Pinpoint the cell where the given text exists, returning its [X, Y] midpoint coordinate. 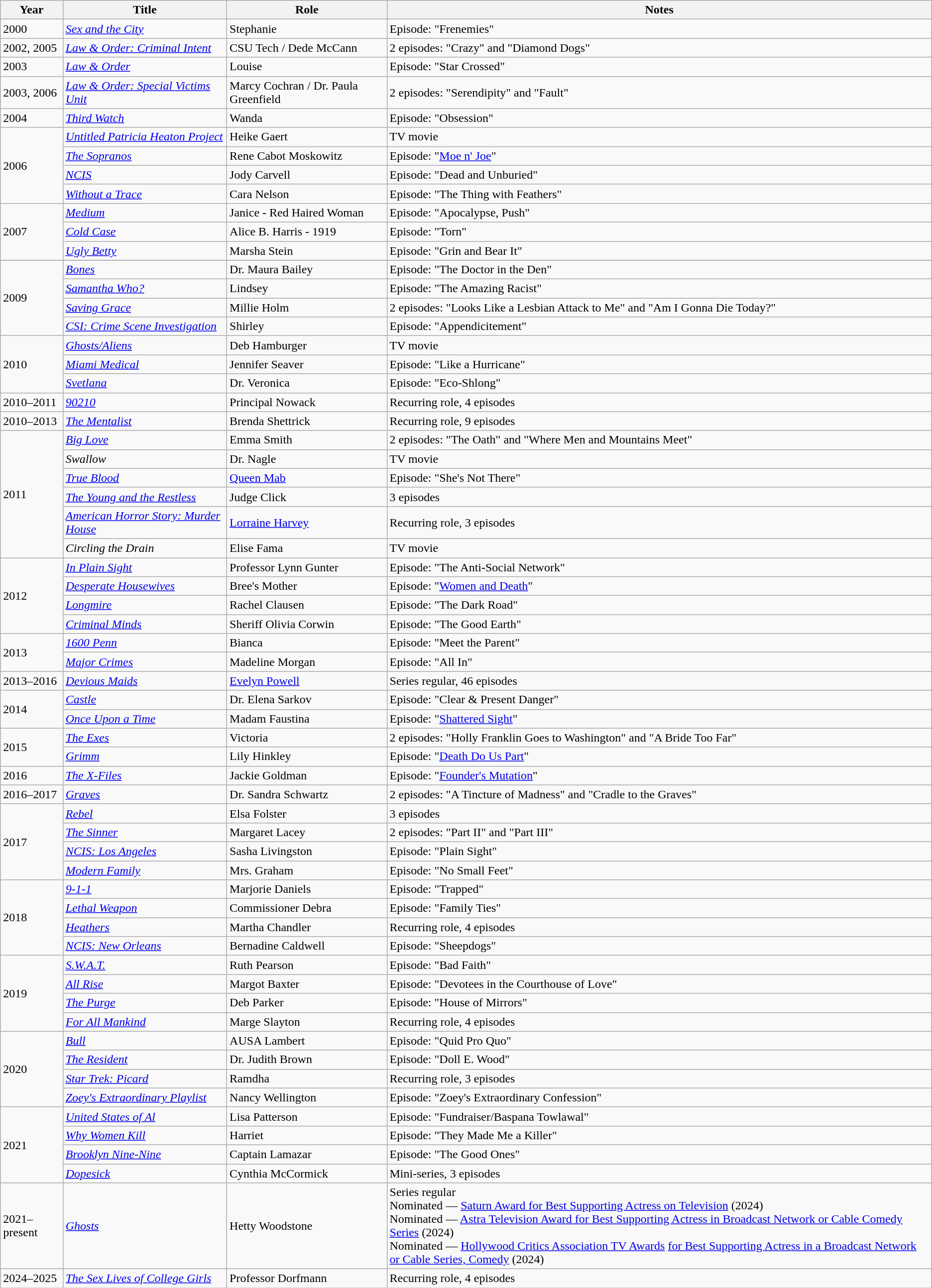
Rebel [144, 813]
2020 [32, 1069]
Cynthia McCormick [307, 1173]
Law & Order: Special Victims Unit [144, 93]
Episode: "Apocalypse, Push" [659, 213]
Lindsey [307, 289]
Episode: "Shattered Sight" [659, 719]
Nancy Wellington [307, 1097]
Bernadine Caldwell [307, 946]
2003, 2006 [32, 93]
Major Crimes [144, 662]
The Young and the Restless [144, 497]
Episode: "Women and Death" [659, 586]
NCIS: Los Angeles [144, 851]
Episode: "Quid Pro Quo" [659, 1041]
2014 [32, 709]
Dr. Veronica [307, 383]
Law & Order [144, 67]
Year [32, 10]
Longmire [144, 605]
Dr. Nagle [307, 459]
Lorraine Harvey [307, 523]
Episode: "Star Crossed" [659, 67]
Saving Grace [144, 308]
AUSA Lambert [307, 1041]
Without a Trace [144, 194]
2013 [32, 652]
Episode: "Trapped" [659, 889]
2003 [32, 67]
Samantha Who? [144, 289]
Margot Baxter [307, 984]
Ramdha [307, 1078]
Castle [144, 700]
Once Upon a Time [144, 719]
Episode: "She's Not There" [659, 478]
Rene Cabot Moskowitz [307, 156]
Episode: "The Thing with Feathers" [659, 194]
2 episodes: "Crazy" and "Diamond Dogs" [659, 48]
Episode: "House of Mirrors" [659, 1003]
Episode: "Appendicitement" [659, 326]
Deb Hamburger [307, 345]
2004 [32, 118]
Devious Maids [144, 681]
Queen Mab [307, 478]
NCIS [144, 175]
2 episodes: "Part II" and "Part III" [659, 832]
2000 [32, 29]
Modern Family [144, 870]
Episode: "Death Do Us Part" [659, 756]
Dr. Sandra Schwartz [307, 794]
Episode: "Torn" [659, 231]
Heathers [144, 927]
Swallow [144, 459]
CSI: Crime Scene Investigation [144, 326]
The X-Files [144, 775]
2012 [32, 595]
Sasha Livingston [307, 851]
Episode: "They Made Me a Killer" [659, 1135]
The Mentalist [144, 421]
Rachel Clausen [307, 605]
Episode: "Obsession" [659, 118]
9-1-1 [144, 889]
Circling the Drain [144, 548]
Marjorie Daniels [307, 889]
Principal Nowack [307, 402]
American Horror Story: Murder House [144, 523]
Dr. Elena Sarkov [307, 700]
Dopesick [144, 1173]
Emma Smith [307, 440]
Harriet [307, 1135]
Episode: "The Good Ones" [659, 1154]
2011 [32, 494]
Why Women Kill [144, 1135]
Episode: "Zoey's Extraordinary Confession" [659, 1097]
2010–2013 [32, 421]
Professor Lynn Gunter [307, 567]
Elsa Folster [307, 813]
Lethal Weapon [144, 908]
2006 [32, 165]
2010–2011 [32, 402]
Jackie Goldman [307, 775]
Judge Click [307, 497]
2 episodes: "Holly Franklin Goes to Washington" and "A Bride Too Far" [659, 738]
Episode: "Eco-Shlong" [659, 383]
Bones [144, 270]
S.W.A.T. [144, 965]
Episode: "Like a Hurricane" [659, 364]
Episode: "Fundraiser/Baspana Towlawal" [659, 1116]
Madam Faustina [307, 719]
Third Watch [144, 118]
Lily Hinkley [307, 756]
United States of Al [144, 1116]
2021 [32, 1145]
True Blood [144, 478]
Commissioner Debra [307, 908]
Episode: "The Anti-Social Network" [659, 567]
Recurring role, 9 episodes [659, 421]
The Resident [144, 1060]
Brenda Shettrick [307, 421]
Professor Dorfmann [307, 1279]
2021–present [32, 1226]
Deb Parker [307, 1003]
Episode: "Plain Sight" [659, 851]
Miami Medical [144, 364]
Ghosts/Aliens [144, 345]
NCIS: New Orleans [144, 946]
90210 [144, 402]
2 episodes: "A Tincture of Madness" and "Cradle to the Graves" [659, 794]
2 episodes: "The Oath" and "Where Men and Mountains Meet" [659, 440]
Marge Slayton [307, 1022]
Episode: "The Good Earth" [659, 624]
In Plain Sight [144, 567]
Bull [144, 1041]
Episode: "Meet the Parent" [659, 643]
Bree's Mother [307, 586]
Grimm [144, 756]
Medium [144, 213]
Stephanie [307, 29]
Zoey's Extraordinary Playlist [144, 1097]
Bianca [307, 643]
Episode: "No Small Feet" [659, 870]
Captain Lamazar [307, 1154]
Martha Chandler [307, 927]
The Sopranos [144, 156]
Wanda [307, 118]
Star Trek: Picard [144, 1078]
2 episodes: "Serendipity" and "Fault" [659, 93]
1600 Penn [144, 643]
Episode: "The Doctor in the Den" [659, 270]
Series regular, 46 episodes [659, 681]
Hetty Woodstone [307, 1226]
The Sinner [144, 832]
2016 [32, 775]
Mini-series, 3 episodes [659, 1173]
Notes [659, 10]
2017 [32, 842]
Episode: "Moe n' Joe" [659, 156]
Victoria [307, 738]
CSU Tech / Dede McCann [307, 48]
2015 [32, 747]
Episode: "Founder's Mutation" [659, 775]
Lisa Patterson [307, 1116]
Louise [307, 67]
Janice - Red Haired Woman [307, 213]
Elise Fama [307, 548]
All Rise [144, 984]
2018 [32, 918]
For All Mankind [144, 1022]
Madeline Morgan [307, 662]
Episode: "Clear & Present Danger" [659, 700]
Dr. Judith Brown [307, 1060]
Svetlana [144, 383]
2002, 2005 [32, 48]
Evelyn Powell [307, 681]
Episode: "Bad Faith" [659, 965]
2010 [32, 364]
Cold Case [144, 231]
Heike Gaert [307, 137]
Episode: "Devotees in the Courthouse of Love" [659, 984]
Jody Carvell [307, 175]
Jennifer Seaver [307, 364]
Episode: "Frenemies" [659, 29]
Cara Nelson [307, 194]
Episode: "Sheepdogs" [659, 946]
Criminal Minds [144, 624]
Episode: "The Amazing Racist" [659, 289]
2016–2017 [32, 794]
2013–2016 [32, 681]
Brooklyn Nine-Nine [144, 1154]
Untitled Patricia Heaton Project [144, 137]
Sex and the City [144, 29]
2009 [32, 298]
Episode: "The Dark Road" [659, 605]
Episode: "Doll E. Wood" [659, 1060]
Mrs. Graham [307, 870]
Dr. Maura Bailey [307, 270]
Law & Order: Criminal Intent [144, 48]
Graves [144, 794]
Sheriff Olivia Corwin [307, 624]
Episode: "Dead and Unburied" [659, 175]
Ghosts [144, 1226]
Episode: "All In" [659, 662]
The Sex Lives of College Girls [144, 1279]
Ruth Pearson [307, 965]
Margaret Lacey [307, 832]
Ugly Betty [144, 250]
The Purge [144, 1003]
2 episodes: "Looks Like a Lesbian Attack to Me" and "Am I Gonna Die Today?" [659, 308]
Episode: "Family Ties" [659, 908]
Marcy Cochran / Dr. Paula Greenfield [307, 93]
Title [144, 10]
Big Love [144, 440]
2019 [32, 993]
Shirley [307, 326]
Marsha Stein [307, 250]
2007 [32, 231]
Episode: "Grin and Bear It" [659, 250]
Desperate Housewives [144, 586]
Role [307, 10]
Alice B. Harris - 1919 [307, 231]
2024–2025 [32, 1279]
Millie Holm [307, 308]
The Exes [144, 738]
